Extract the [x, y] coordinate from the center of the cell holding the provided text.  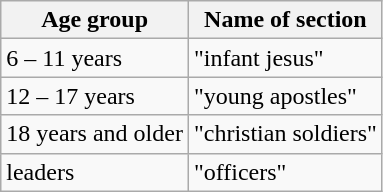
6 – 11 years [95, 58]
leaders [95, 172]
18 years and older [95, 134]
"christian soldiers" [285, 134]
"officers" [285, 172]
"young apostles" [285, 96]
"infant jesus" [285, 58]
12 – 17 years [95, 96]
Name of section [285, 20]
Age group [95, 20]
